Return the [x, y] coordinate for the center point of the cell that contains the specified text.  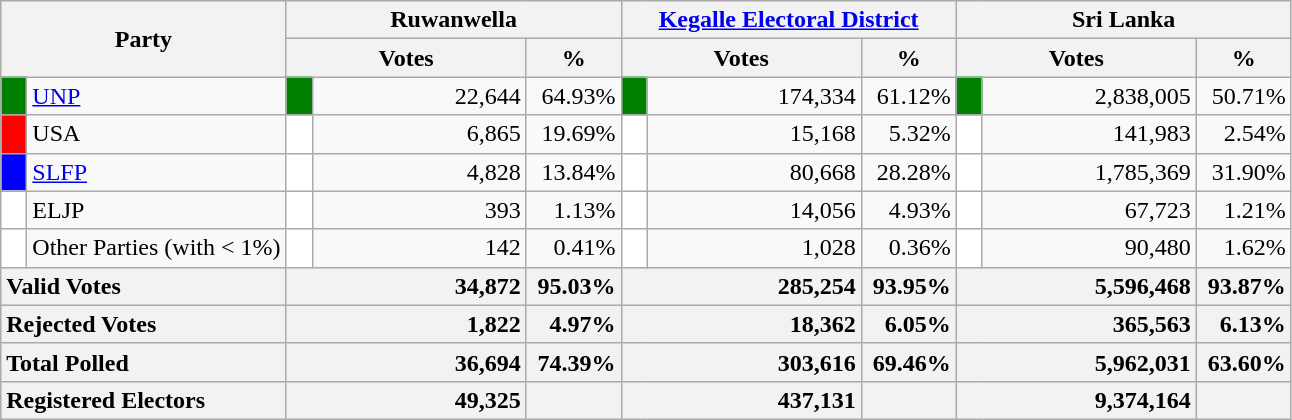
ELJP [156, 210]
6.05% [908, 324]
UNP [156, 96]
303,616 [741, 362]
1.13% [574, 210]
14,056 [754, 210]
0.36% [908, 248]
2,838,005 [1089, 96]
49,325 [406, 400]
SLFP [156, 172]
Sri Lanka [1124, 20]
22,644 [419, 96]
4.97% [574, 324]
4.93% [908, 210]
Kegalle Electoral District [788, 20]
142 [419, 248]
Ruwanwella [454, 20]
74.39% [574, 362]
64.93% [574, 96]
93.95% [908, 286]
93.87% [1244, 286]
Valid Votes [144, 286]
1,785,369 [1089, 172]
95.03% [574, 286]
0.41% [574, 248]
19.69% [574, 134]
67,723 [1089, 210]
15,168 [754, 134]
5.32% [908, 134]
28.28% [908, 172]
365,563 [1076, 324]
31.90% [1244, 172]
393 [419, 210]
174,334 [754, 96]
141,983 [1089, 134]
13.84% [574, 172]
61.12% [908, 96]
9,374,164 [1076, 400]
90,480 [1089, 248]
50.71% [1244, 96]
18,362 [741, 324]
36,694 [406, 362]
34,872 [406, 286]
1.21% [1244, 210]
2.54% [1244, 134]
437,131 [741, 400]
6.13% [1244, 324]
63.60% [1244, 362]
80,668 [754, 172]
Rejected Votes [144, 324]
Party [144, 39]
5,962,031 [1076, 362]
4,828 [419, 172]
6,865 [419, 134]
Total Polled [144, 362]
Other Parties (with < 1%) [156, 248]
1,028 [754, 248]
1,822 [406, 324]
69.46% [908, 362]
5,596,468 [1076, 286]
USA [156, 134]
1.62% [1244, 248]
Registered Electors [144, 400]
285,254 [741, 286]
